Return the (x, y) coordinate for the center point of the cell that contains the specified text.  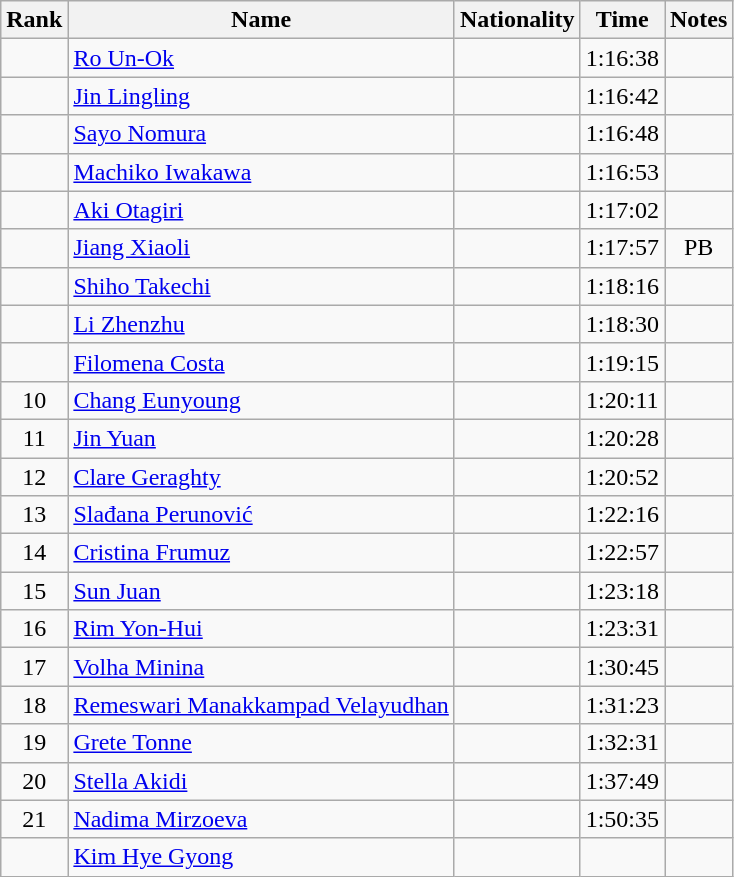
Shiho Takechi (262, 286)
Cristina Frumuz (262, 553)
1:50:35 (622, 819)
Machiko Iwakawa (262, 172)
1:17:57 (622, 248)
Notes (698, 20)
18 (34, 705)
Sun Juan (262, 591)
Rim Yon-Hui (262, 629)
Jiang Xiaoli (262, 248)
Ro Un-Ok (262, 58)
Nadima Mirzoeva (262, 819)
Filomena Costa (262, 362)
1:31:23 (622, 705)
21 (34, 819)
1:20:11 (622, 400)
1:19:15 (622, 362)
Stella Akidi (262, 781)
Name (262, 20)
Li Zhenzhu (262, 324)
Grete Tonne (262, 743)
17 (34, 667)
Remeswari Manakkampad Velayudhan (262, 705)
1:18:16 (622, 286)
Jin Lingling (262, 96)
1:32:31 (622, 743)
1:23:18 (622, 591)
Volha Minina (262, 667)
1:20:52 (622, 477)
16 (34, 629)
1:30:45 (622, 667)
1:23:31 (622, 629)
Chang Eunyoung (262, 400)
1:18:30 (622, 324)
11 (34, 438)
Sayo Nomura (262, 134)
1:16:48 (622, 134)
PB (698, 248)
1:37:49 (622, 781)
Aki Otagiri (262, 210)
Rank (34, 20)
1:16:38 (622, 58)
1:16:42 (622, 96)
10 (34, 400)
15 (34, 591)
Time (622, 20)
Nationality (517, 20)
1:20:28 (622, 438)
13 (34, 515)
19 (34, 743)
1:17:02 (622, 210)
1:22:57 (622, 553)
1:22:16 (622, 515)
Slađana Perunović (262, 515)
12 (34, 477)
20 (34, 781)
Jin Yuan (262, 438)
Clare Geraghty (262, 477)
14 (34, 553)
1:16:53 (622, 172)
Kim Hye Gyong (262, 857)
